Scan for the cell matching the given text and deliver its (x, y) coordinate at center. 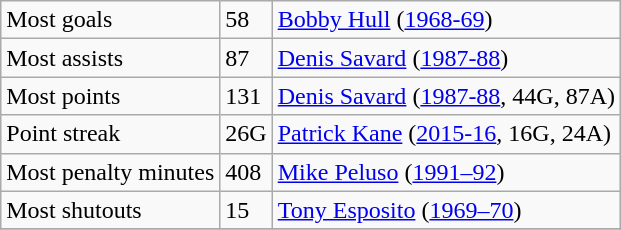
Most points (110, 96)
87 (246, 58)
15 (246, 210)
408 (246, 172)
Point streak (110, 134)
Patrick Kane (2015-16, 16G, 24A) (446, 134)
Tony Esposito (1969–70) (446, 210)
Denis Savard (1987-88, 44G, 87A) (446, 96)
Most assists (110, 58)
Mike Peluso (1991–92) (446, 172)
Bobby Hull (1968-69) (446, 20)
Most goals (110, 20)
Most shutouts (110, 210)
26G (246, 134)
Most penalty minutes (110, 172)
131 (246, 96)
Denis Savard (1987-88) (446, 58)
58 (246, 20)
